Find where the given text appears and provide that cell's center as [x, y] coordinate. 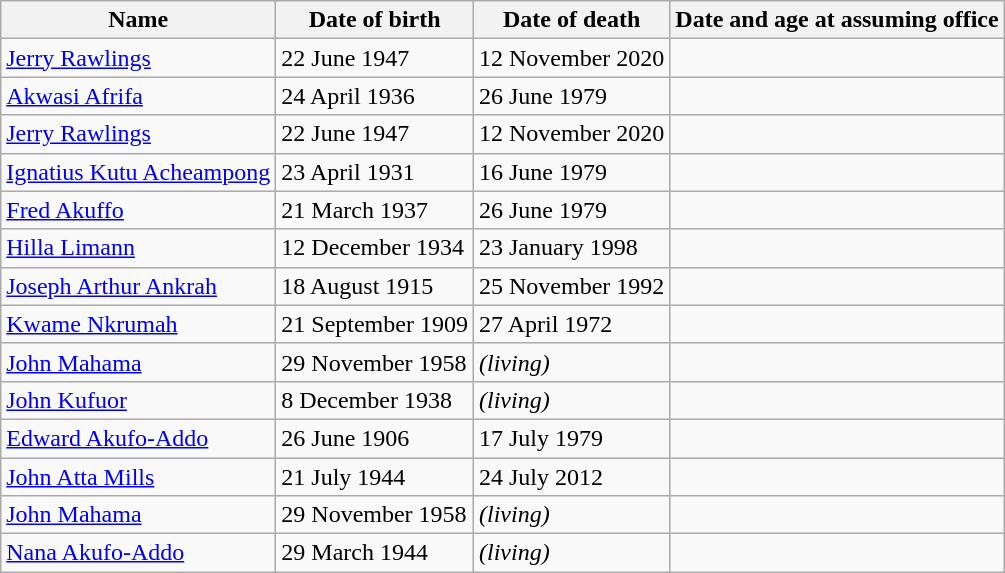
Fred Akuffo [138, 210]
27 April 1972 [571, 324]
John Kufuor [138, 400]
21 July 1944 [375, 477]
Akwasi Afrifa [138, 96]
Name [138, 20]
Date and age at assuming office [837, 20]
17 July 1979 [571, 438]
21 September 1909 [375, 324]
Joseph Arthur Ankrah [138, 286]
Kwame Nkrumah [138, 324]
26 June 1906 [375, 438]
12 December 1934 [375, 248]
23 April 1931 [375, 172]
Hilla Limann [138, 248]
Date of birth [375, 20]
16 June 1979 [571, 172]
Date of death [571, 20]
8 December 1938 [375, 400]
Nana Akufo-Addo [138, 553]
23 January 1998 [571, 248]
29 March 1944 [375, 553]
Ignatius Kutu Acheampong [138, 172]
18 August 1915 [375, 286]
John Atta Mills [138, 477]
24 April 1936 [375, 96]
24 July 2012 [571, 477]
25 November 1992 [571, 286]
Edward Akufo-Addo [138, 438]
21 March 1937 [375, 210]
